Return (x, y) of the center of cell containing provided text 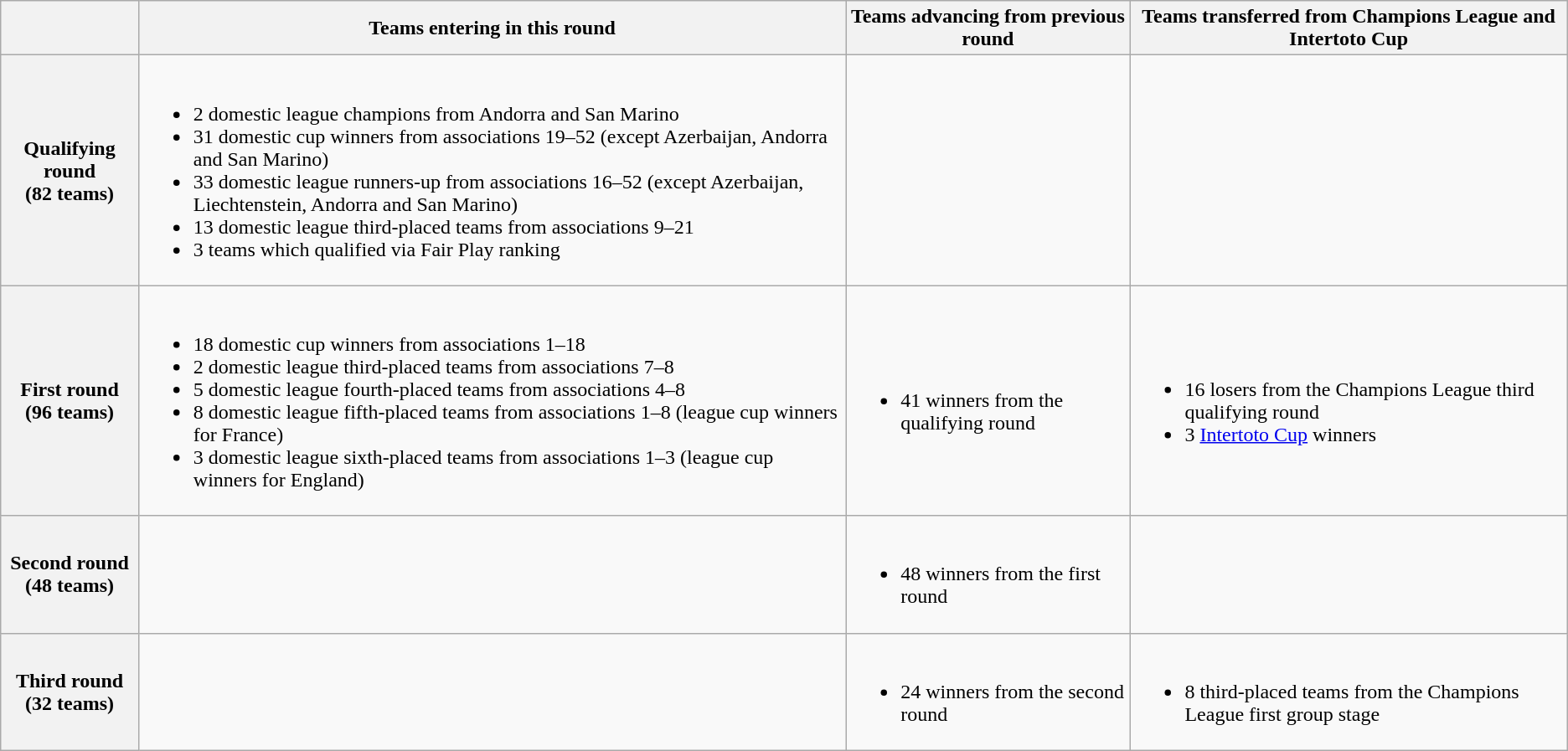
Second round(48 teams) (70, 574)
Teams transferred from Champions League and Intertoto Cup (1349, 28)
8 third-placed teams from the Champions League first group stage (1349, 692)
Third round(32 teams) (70, 692)
Teams entering in this round (492, 28)
48 winners from the first round (988, 574)
Qualifying round(82 teams) (70, 171)
Teams advancing from previous round (988, 28)
41 winners from the qualifying round (988, 400)
24 winners from the second round (988, 692)
16 losers from the Champions League third qualifying round3 Intertoto Cup winners (1349, 400)
First round(96 teams) (70, 400)
